From the cell containing the given text, extract its center point as (x, y) coordinate. 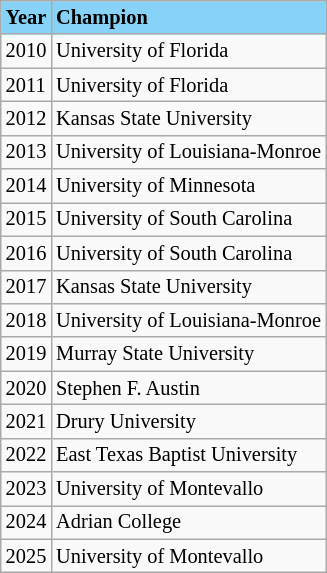
Adrian College (188, 522)
Year (26, 17)
2018 (26, 320)
2015 (26, 219)
2010 (26, 51)
East Texas Baptist University (188, 455)
2020 (26, 388)
2025 (26, 556)
Champion (188, 17)
2024 (26, 522)
University of Minnesota (188, 186)
2013 (26, 152)
Murray State University (188, 354)
2023 (26, 489)
2022 (26, 455)
2019 (26, 354)
2012 (26, 118)
Drury University (188, 421)
2017 (26, 287)
Stephen F. Austin (188, 388)
2014 (26, 186)
2016 (26, 253)
2011 (26, 85)
2021 (26, 421)
